Search for the cell housing the specified text and yield its (X, Y) center coordinate. 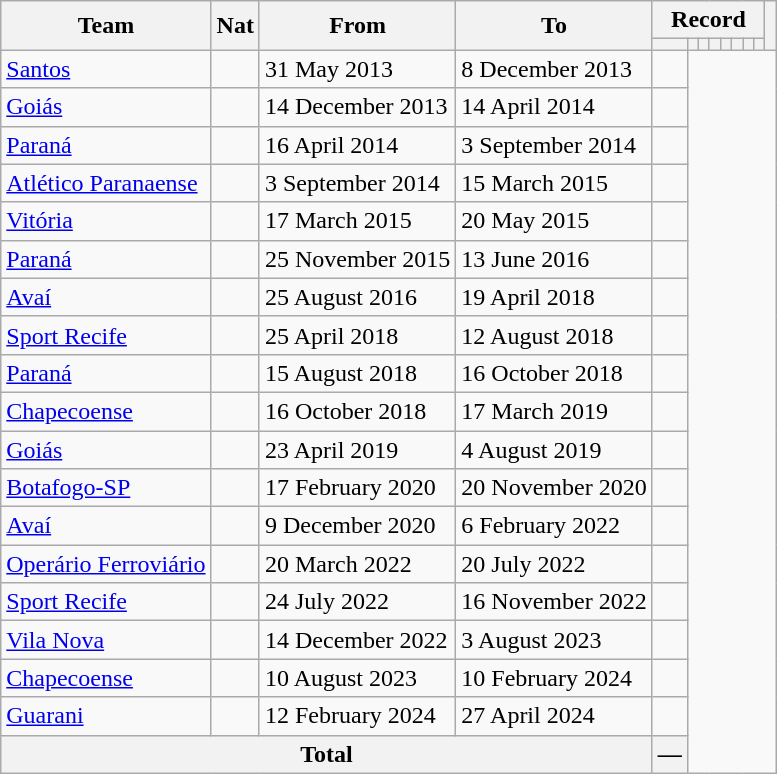
From (357, 26)
Vitória (106, 221)
17 March 2019 (554, 411)
20 November 2020 (554, 488)
25 August 2016 (357, 297)
17 March 2015 (357, 221)
Atlético Paranaense (106, 183)
15 March 2015 (554, 183)
3 August 2023 (554, 640)
12 August 2018 (554, 335)
9 December 2020 (357, 526)
14 December 2022 (357, 640)
12 February 2024 (357, 716)
14 December 2013 (357, 107)
14 April 2014 (554, 107)
13 June 2016 (554, 259)
— (670, 754)
Vila Nova (106, 640)
19 April 2018 (554, 297)
25 April 2018 (357, 335)
Guarani (106, 716)
25 November 2015 (357, 259)
Santos (106, 69)
17 February 2020 (357, 488)
Total (326, 754)
31 May 2013 (357, 69)
Operário Ferroviário (106, 564)
8 December 2013 (554, 69)
16 November 2022 (554, 602)
To (554, 26)
Botafogo-SP (106, 488)
10 February 2024 (554, 678)
20 March 2022 (357, 564)
16 April 2014 (357, 145)
6 February 2022 (554, 526)
4 August 2019 (554, 449)
23 April 2019 (357, 449)
20 July 2022 (554, 564)
10 August 2023 (357, 678)
24 July 2022 (357, 602)
20 May 2015 (554, 221)
Nat (235, 26)
27 April 2024 (554, 716)
15 August 2018 (357, 373)
Team (106, 26)
Record (708, 20)
